Provide the (x, y) coordinate of the cell's center where the given text is located.  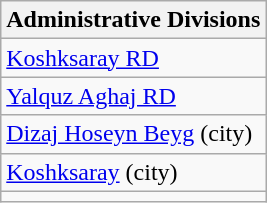
Dizaj Hoseyn Beyg (city) (134, 134)
Administrative Divisions (134, 20)
Koshksaray RD (134, 58)
Koshksaray (city) (134, 172)
Yalquz Aghaj RD (134, 96)
